Capture the cell that displays the provided text and extract its (X, Y) central coordinate. 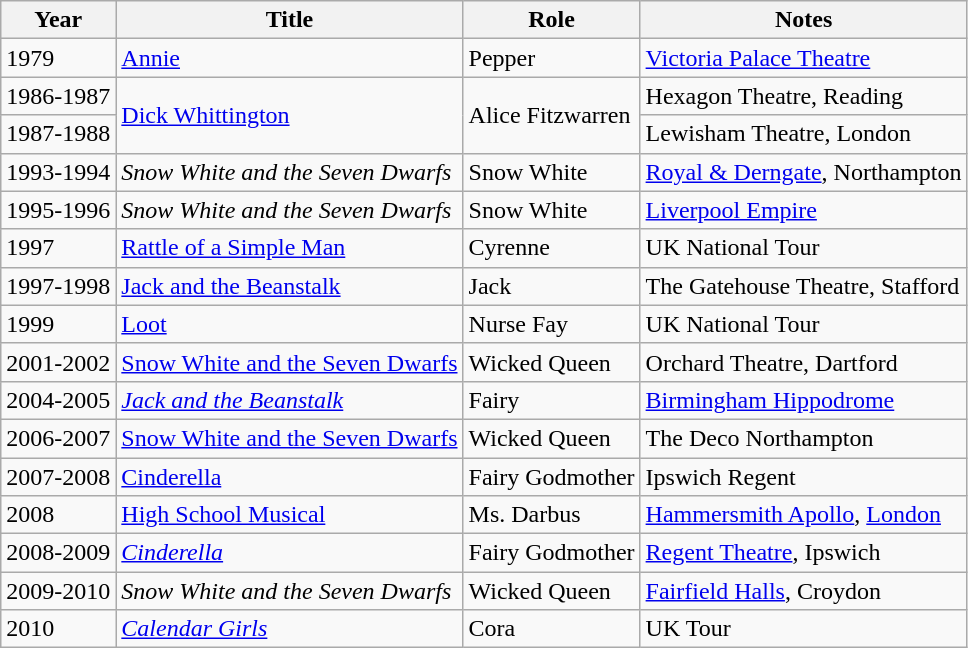
1997-1998 (58, 286)
2008-2009 (58, 553)
Orchard Theatre, Dartford (804, 362)
1986-1987 (58, 96)
Hammersmith Apollo, London (804, 515)
2009-2010 (58, 591)
Fairy (552, 400)
Cora (552, 629)
The Deco Northampton (804, 438)
Liverpool Empire (804, 210)
Ms. Darbus (552, 515)
Dick Whittington (290, 115)
2001-2002 (58, 362)
1979 (58, 58)
High School Musical (290, 515)
2010 (58, 629)
Ipswich Regent (804, 477)
Pepper (552, 58)
Royal & Derngate, Northampton (804, 172)
Hexagon Theatre, Reading (804, 96)
Role (552, 20)
Rattle of a Simple Man (290, 248)
1999 (58, 324)
Fairfield Halls, Croydon (804, 591)
Notes (804, 20)
2008 (58, 515)
Cyrenne (552, 248)
Annie (290, 58)
Title (290, 20)
Loot (290, 324)
Birmingham Hippodrome (804, 400)
2006-2007 (58, 438)
2007-2008 (58, 477)
1997 (58, 248)
Victoria Palace Theatre (804, 58)
Alice Fitzwarren (552, 115)
Year (58, 20)
Nurse Fay (552, 324)
The Gatehouse Theatre, Stafford (804, 286)
1995-1996 (58, 210)
1987-1988 (58, 134)
Calendar Girls (290, 629)
2004-2005 (58, 400)
Lewisham Theatre, London (804, 134)
UK Tour (804, 629)
Jack (552, 286)
1993-1994 (58, 172)
Regent Theatre, Ipswich (804, 553)
